Return the [x, y] coordinate for the center point of the cell that contains the specified text.  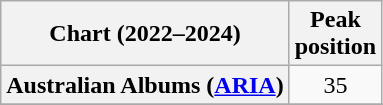
Chart (2022–2024) [145, 34]
Australian Albums (ARIA) [145, 85]
Peakposition [335, 34]
35 [335, 85]
